Return the [X, Y] coordinate for the center point of the cell that contains the specified text.  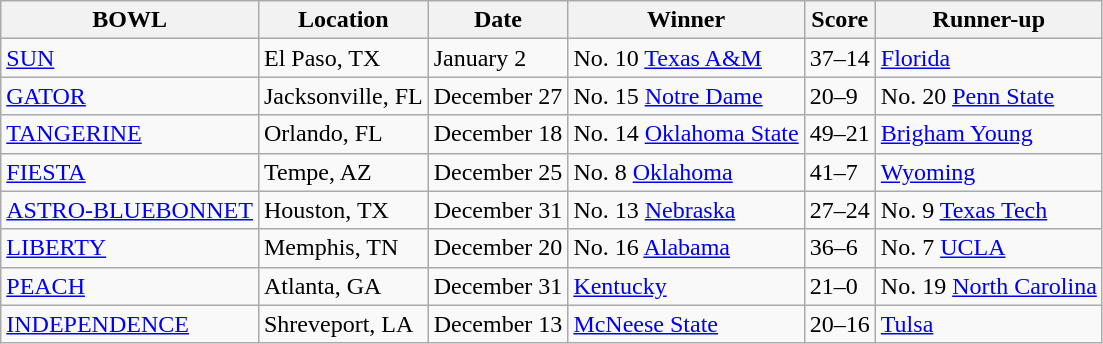
FIESTA [130, 172]
December 20 [498, 248]
Location [343, 20]
Runner-up [988, 20]
Houston, TX [343, 210]
20–16 [840, 324]
No. 14 Oklahoma State [686, 134]
20–9 [840, 96]
McNeese State [686, 324]
December 18 [498, 134]
37–14 [840, 58]
No. 19 North Carolina [988, 286]
No. 20 Penn State [988, 96]
GATOR [130, 96]
No. 13 Nebraska [686, 210]
Florida [988, 58]
No. 10 Texas A&M [686, 58]
Shreveport, LA [343, 324]
December 25 [498, 172]
INDEPENDENCE [130, 324]
Winner [686, 20]
No. 9 Texas Tech [988, 210]
41–7 [840, 172]
Atlanta, GA [343, 286]
December 13 [498, 324]
TANGERINE [130, 134]
Score [840, 20]
PEACH [130, 286]
36–6 [840, 248]
BOWL [130, 20]
21–0 [840, 286]
Kentucky [686, 286]
Wyoming [988, 172]
No. 8 Oklahoma [686, 172]
No. 7 UCLA [988, 248]
Brigham Young [988, 134]
Tempe, AZ [343, 172]
Orlando, FL [343, 134]
Jacksonville, FL [343, 96]
No. 16 Alabama [686, 248]
Date [498, 20]
49–21 [840, 134]
SUN [130, 58]
January 2 [498, 58]
December 27 [498, 96]
El Paso, TX [343, 58]
Tulsa [988, 324]
LIBERTY [130, 248]
27–24 [840, 210]
ASTRO-BLUEBONNET [130, 210]
Memphis, TN [343, 248]
No. 15 Notre Dame [686, 96]
